Return the [X, Y] coordinate for the center point of the cell that contains the specified text.  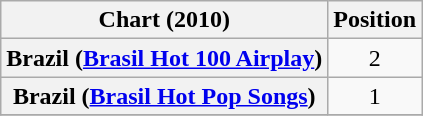
Chart (2010) [164, 20]
1 [375, 96]
Brazil (Brasil Hot Pop Songs) [164, 96]
2 [375, 58]
Position [375, 20]
Brazil (Brasil Hot 100 Airplay) [164, 58]
